Locate the cell with the specified text and output its [X, Y] center coordinate. 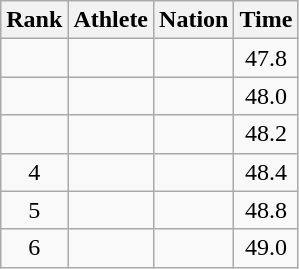
Athlete [111, 20]
Rank [34, 20]
6 [34, 248]
Nation [194, 20]
48.2 [266, 134]
48.0 [266, 96]
47.8 [266, 58]
49.0 [266, 248]
Time [266, 20]
48.8 [266, 210]
5 [34, 210]
4 [34, 172]
48.4 [266, 172]
